Determine the (x, y) coordinate at the center of the cell enclosing the given text.  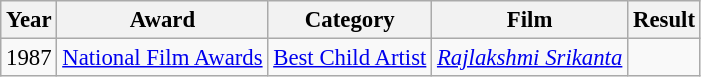
Result (664, 20)
Year (29, 20)
Film (530, 20)
Category (350, 20)
1987 (29, 58)
Best Child Artist (350, 58)
Rajlakshmi Srikanta (530, 58)
Award (162, 20)
National Film Awards (162, 58)
